Detect which cell encompasses the target text, then output its (x, y) center coordinate. 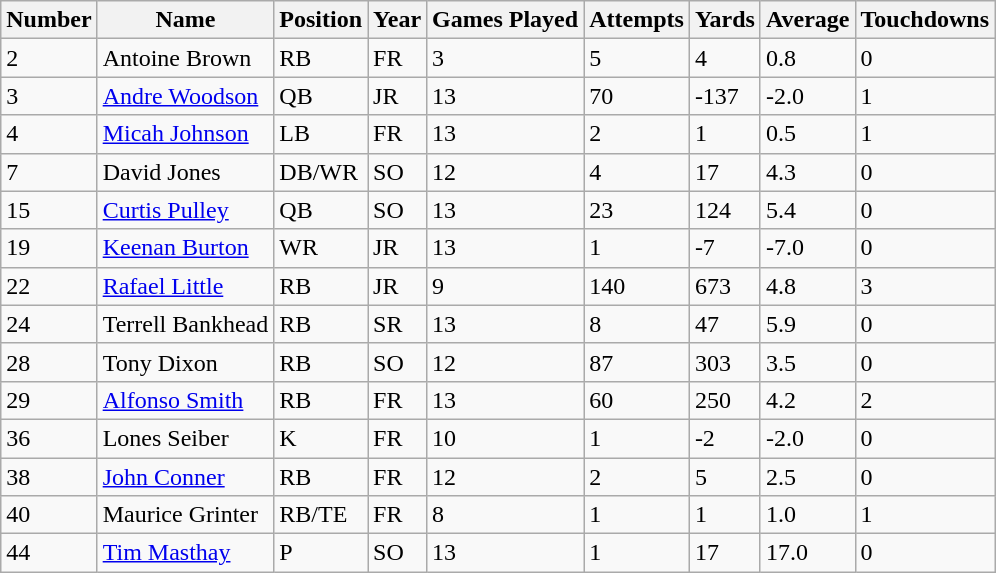
38 (49, 477)
Lones Seiber (186, 438)
10 (506, 438)
Average (808, 20)
5.4 (808, 210)
44 (49, 553)
-7.0 (808, 248)
P (321, 553)
Andre Woodson (186, 96)
Tim Masthay (186, 553)
140 (637, 286)
15 (49, 210)
124 (724, 210)
Micah Johnson (186, 134)
Number (49, 20)
Name (186, 20)
Maurice Grinter (186, 515)
-7 (724, 248)
Touchdowns (925, 20)
9 (506, 286)
17.0 (808, 553)
303 (724, 362)
WR (321, 248)
-137 (724, 96)
SR (398, 324)
RB/TE (321, 515)
Rafael Little (186, 286)
87 (637, 362)
1.0 (808, 515)
22 (49, 286)
29 (49, 400)
Tony Dixon (186, 362)
28 (49, 362)
Position (321, 20)
673 (724, 286)
Alfonso Smith (186, 400)
Games Played (506, 20)
250 (724, 400)
Yards (724, 20)
0.8 (808, 58)
2.5 (808, 477)
4.8 (808, 286)
23 (637, 210)
5.9 (808, 324)
0.5 (808, 134)
47 (724, 324)
John Conner (186, 477)
4.3 (808, 172)
DB/WR (321, 172)
Year (398, 20)
Antoine Brown (186, 58)
19 (49, 248)
Curtis Pulley (186, 210)
7 (49, 172)
24 (49, 324)
-2 (724, 438)
4.2 (808, 400)
40 (49, 515)
David Jones (186, 172)
60 (637, 400)
K (321, 438)
3.5 (808, 362)
Attempts (637, 20)
Terrell Bankhead (186, 324)
36 (49, 438)
70 (637, 96)
Keenan Burton (186, 248)
LB (321, 134)
